Identify which cell holds the provided text, then report its (x, y) central coordinate. 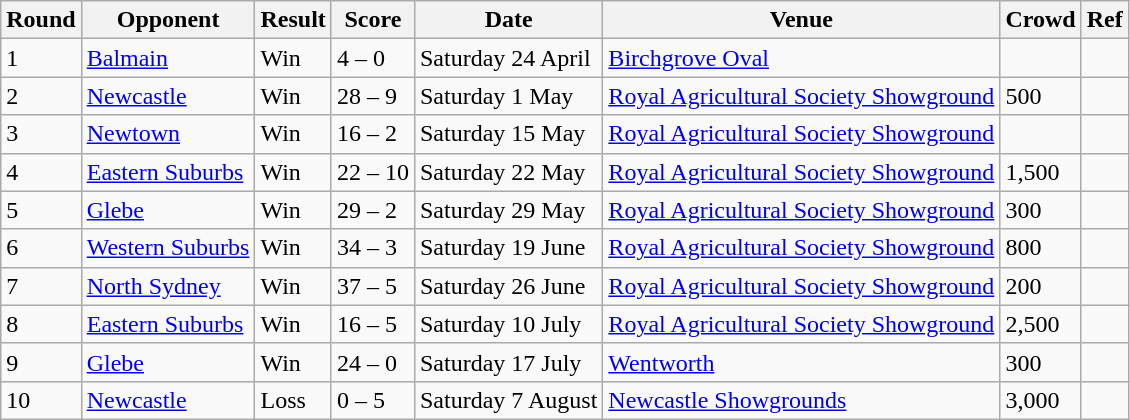
North Sydney (168, 286)
Saturday 15 May (508, 134)
Saturday 17 July (508, 362)
200 (1040, 286)
Saturday 22 May (508, 172)
16 – 5 (372, 324)
Saturday 24 April (508, 58)
9 (41, 362)
Saturday 1 May (508, 96)
10 (41, 400)
Saturday 29 May (508, 210)
6 (41, 248)
Saturday 26 June (508, 286)
Ref (1104, 20)
Western Suburbs (168, 248)
24 – 0 (372, 362)
29 – 2 (372, 210)
Saturday 7 August (508, 400)
34 – 3 (372, 248)
Loss (293, 400)
4 – 0 (372, 58)
Score (372, 20)
3,000 (1040, 400)
Birchgrove Oval (802, 58)
5 (41, 210)
Newtown (168, 134)
22 – 10 (372, 172)
Saturday 19 June (508, 248)
1 (41, 58)
3 (41, 134)
16 – 2 (372, 134)
Date (508, 20)
Opponent (168, 20)
0 – 5 (372, 400)
8 (41, 324)
Wentworth (802, 362)
37 – 5 (372, 286)
Venue (802, 20)
28 – 9 (372, 96)
800 (1040, 248)
Result (293, 20)
Crowd (1040, 20)
Round (41, 20)
7 (41, 286)
500 (1040, 96)
Balmain (168, 58)
2,500 (1040, 324)
2 (41, 96)
1,500 (1040, 172)
Saturday 10 July (508, 324)
4 (41, 172)
Newcastle Showgrounds (802, 400)
